Provide the (x, y) coordinate of the cell's center where the given text is located.  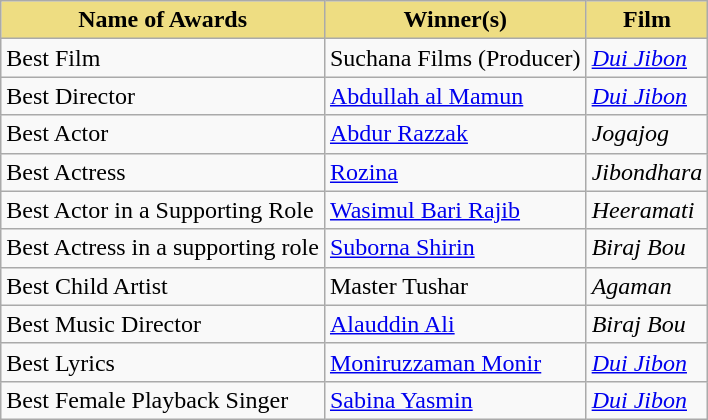
Abdur Razzak (455, 134)
Master Tushar (455, 286)
Abdullah al Mamun (455, 96)
Moniruzzaman Monir (455, 362)
Best Film (163, 58)
Best Child Artist (163, 286)
Winner(s) (455, 20)
Suborna Shirin (455, 248)
Best Female Playback Singer (163, 400)
Best Actor (163, 134)
Best Actress in a supporting role (163, 248)
Name of Awards (163, 20)
Best Music Director (163, 324)
Heeramati (647, 210)
Jogajog (647, 134)
Sabina Yasmin (455, 400)
Best Lyrics (163, 362)
Wasimul Bari Rajib (455, 210)
Agaman (647, 286)
Suchana Films (Producer) (455, 58)
Best Actress (163, 172)
Rozina (455, 172)
Best Director (163, 96)
Best Actor in a Supporting Role (163, 210)
Alauddin Ali (455, 324)
Jibondhara (647, 172)
Film (647, 20)
